Return the (X, Y) coordinate for the center point of the cell that contains the specified text.  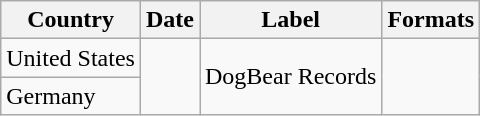
Germany (71, 96)
DogBear Records (291, 77)
Date (170, 20)
Label (291, 20)
Formats (431, 20)
United States (71, 58)
Country (71, 20)
